Return the (x, y) coordinate for the center point of the cell that contains the specified text.  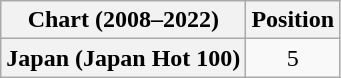
5 (293, 58)
Chart (2008–2022) (124, 20)
Position (293, 20)
Japan (Japan Hot 100) (124, 58)
